Extract the (x, y) coordinate from the center of the cell holding the provided text.  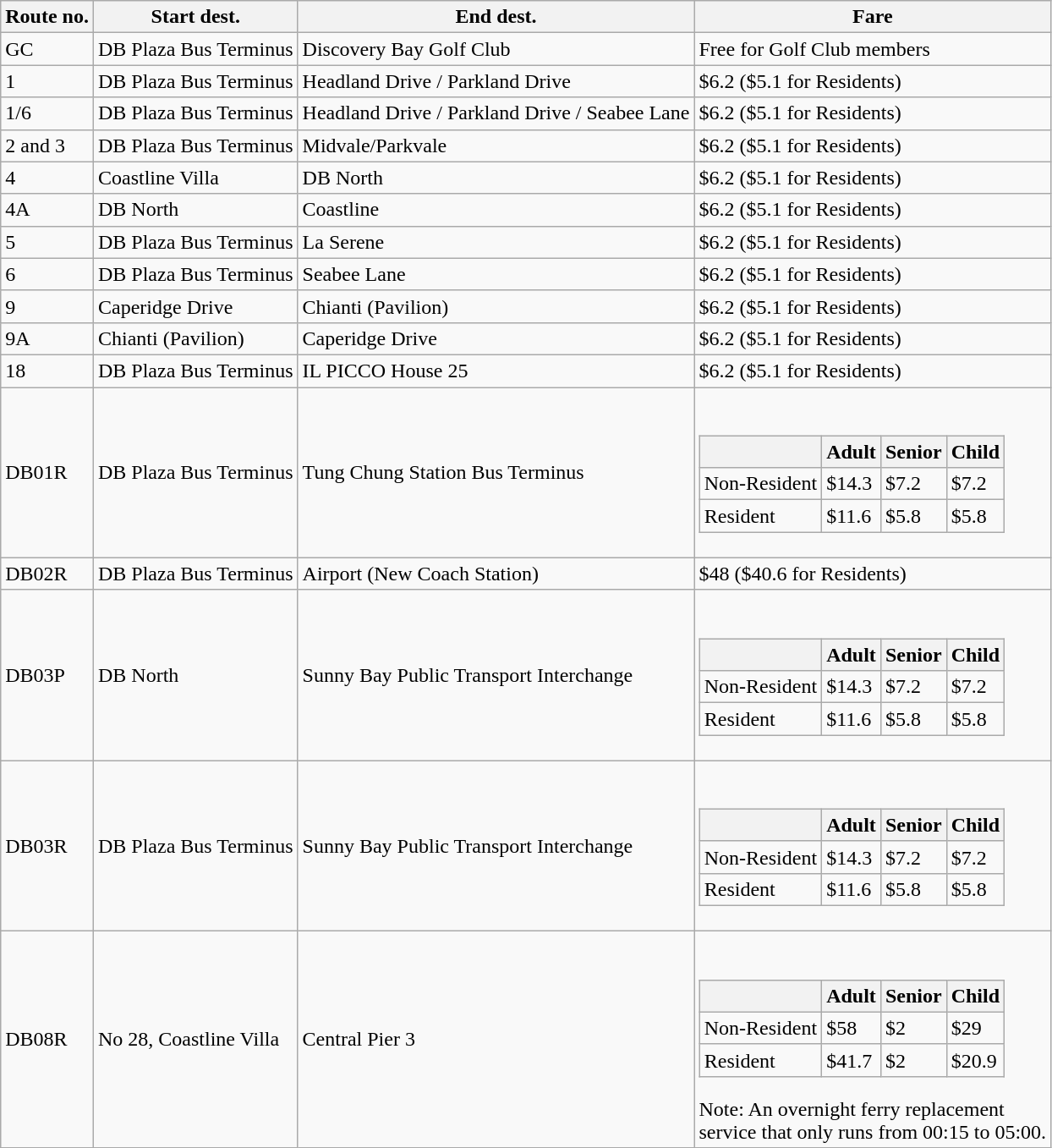
1/6 (47, 113)
5 (47, 242)
DB03R (47, 846)
Coastline Villa (195, 178)
Headland Drive / Parkland Drive / Seabee Lane (496, 113)
Fare (873, 17)
Discovery Bay Golf Club (496, 49)
Start dest. (195, 17)
9A (47, 338)
Free for Golf Club members (873, 49)
DB03P (47, 675)
Central Pier 3 (496, 1040)
$58 (852, 1028)
GC (47, 49)
4A (47, 210)
Tung Chung Station Bus Terminus (496, 473)
4 (47, 178)
$48 ($40.6 for Residents) (873, 574)
18 (47, 371)
End dest. (496, 17)
$20.9 (975, 1060)
Coastline (496, 210)
Headland Drive / Parkland Drive (496, 81)
DB02R (47, 574)
Midvale/Parkvale (496, 146)
IL PICCO House 25 (496, 371)
DB01R (47, 473)
DB08R (47, 1040)
Adult Senior Child Non-Resident $58 $2 $29 Resident $41.7 $2 $20.9 Note: An overnight ferry replacementservice that only runs from 00:15 to 05:00. (873, 1040)
9 (47, 306)
Route no. (47, 17)
$41.7 (852, 1060)
Airport (New Coach Station) (496, 574)
No 28, Coastline Villa (195, 1040)
1 (47, 81)
La Serene (496, 242)
Seabee Lane (496, 274)
6 (47, 274)
$29 (975, 1028)
2 and 3 (47, 146)
